Pinpoint the cell where the given text exists, returning its [x, y] midpoint coordinate. 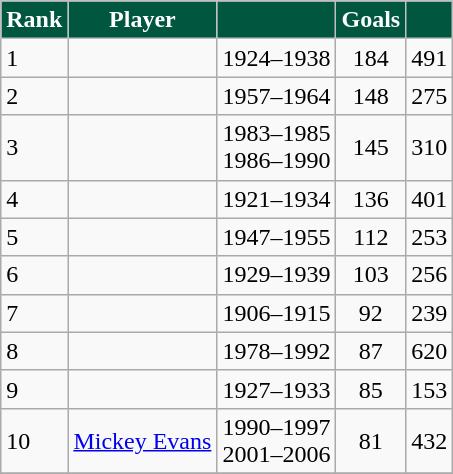
148 [371, 96]
81 [371, 440]
1990–19972001–2006 [276, 440]
4 [34, 199]
145 [371, 148]
275 [430, 96]
87 [371, 351]
1978–1992 [276, 351]
1929–1939 [276, 275]
6 [34, 275]
Goals [371, 20]
432 [430, 440]
5 [34, 237]
310 [430, 148]
1921–1934 [276, 199]
2 [34, 96]
1983–19851986–1990 [276, 148]
253 [430, 237]
491 [430, 58]
401 [430, 199]
92 [371, 313]
103 [371, 275]
10 [34, 440]
256 [430, 275]
1 [34, 58]
Rank [34, 20]
184 [371, 58]
1947–1955 [276, 237]
3 [34, 148]
1957–1964 [276, 96]
136 [371, 199]
9 [34, 389]
Player [142, 20]
153 [430, 389]
112 [371, 237]
1927–1933 [276, 389]
1924–1938 [276, 58]
1906–1915 [276, 313]
620 [430, 351]
Mickey Evans [142, 440]
8 [34, 351]
7 [34, 313]
85 [371, 389]
239 [430, 313]
